Return the [x, y] coordinate for the center point of the cell that contains the specified text.  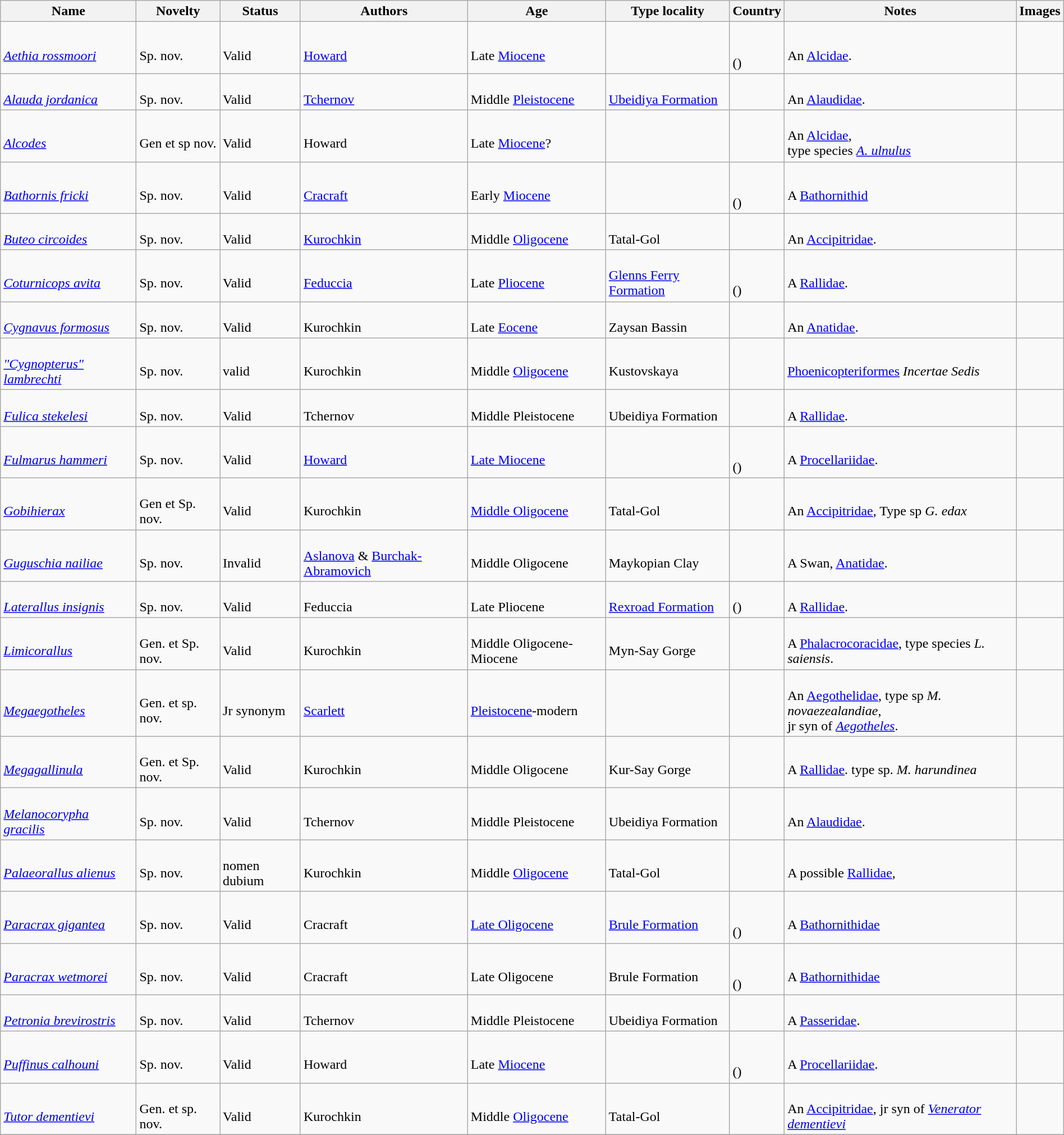
Gen et sp nov. [178, 136]
Phoenicopteriformes Incertae Sedis [900, 364]
Buteo circoides [68, 231]
Late Eocene [536, 320]
Paracrax gigantea [68, 917]
An Alcidae. [900, 48]
Megaegotheles [68, 703]
Images [1040, 11]
Scarlett [384, 703]
Rexroad Formation [668, 599]
A Bathornithid [900, 187]
Age [536, 11]
Novelty [178, 11]
Name [68, 11]
Gen et Sp. nov. [178, 504]
An Accipitridae, Type sp G. edax [900, 504]
Authors [384, 11]
Coturnicops avita [68, 276]
An Anatidae. [900, 320]
Status [260, 11]
Country [757, 11]
Puffinus calhouni [68, 1057]
nomen dubium [260, 866]
Alcodes [68, 136]
Gobihierax [68, 504]
Cygnavus formosus [68, 320]
A Passeridae. [900, 1013]
Petronia brevirostris [68, 1013]
Fulica stekelesi [68, 408]
Palaeorallus alienus [68, 866]
An Alcidae, type species A. ulnulus [900, 136]
Melanocorypha gracilis [68, 814]
A Swan, Anatidae. [900, 556]
"Cygnopterus" lambrechti [68, 364]
An Aegothelidae, type sp M. novaezealandiae, jr syn of Aegotheles. [900, 703]
Alauda jordanica [68, 92]
Jr synonym [260, 703]
Paracrax wetmorei [68, 969]
Invalid [260, 556]
Aethia rossmoori [68, 48]
Middle Oligocene-Miocene [536, 644]
Limicorallus [68, 644]
A possible Rallidae, [900, 866]
Maykopian Clay [668, 556]
A Phalacrocoracidae, type species L. saiensis. [900, 644]
Tutor dementievi [68, 1109]
Fulmarus hammeri [68, 452]
A Rallidae. type sp. M. harundinea [900, 762]
Pleistocene-modern [536, 703]
Myn-Say Gorge [668, 644]
valid [260, 364]
Type locality [668, 11]
Zaysan Bassin [668, 320]
Glenns Ferry Formation [668, 276]
Late Miocene? [536, 136]
An Accipitridae, jr syn of Venerator dementievi [900, 1109]
Guguschia nailiae [68, 556]
An Accipitridae. [900, 231]
Aslanova & Burchak-Abramovich [384, 556]
Early Miocene [536, 187]
Notes [900, 11]
Laterallus insignis [68, 599]
Kustovskaya [668, 364]
Kur-Say Gorge [668, 762]
Megagallinula [68, 762]
Bathornis fricki [68, 187]
